For the text-containing cell, return its midpoint in [x, y] coordinate format. 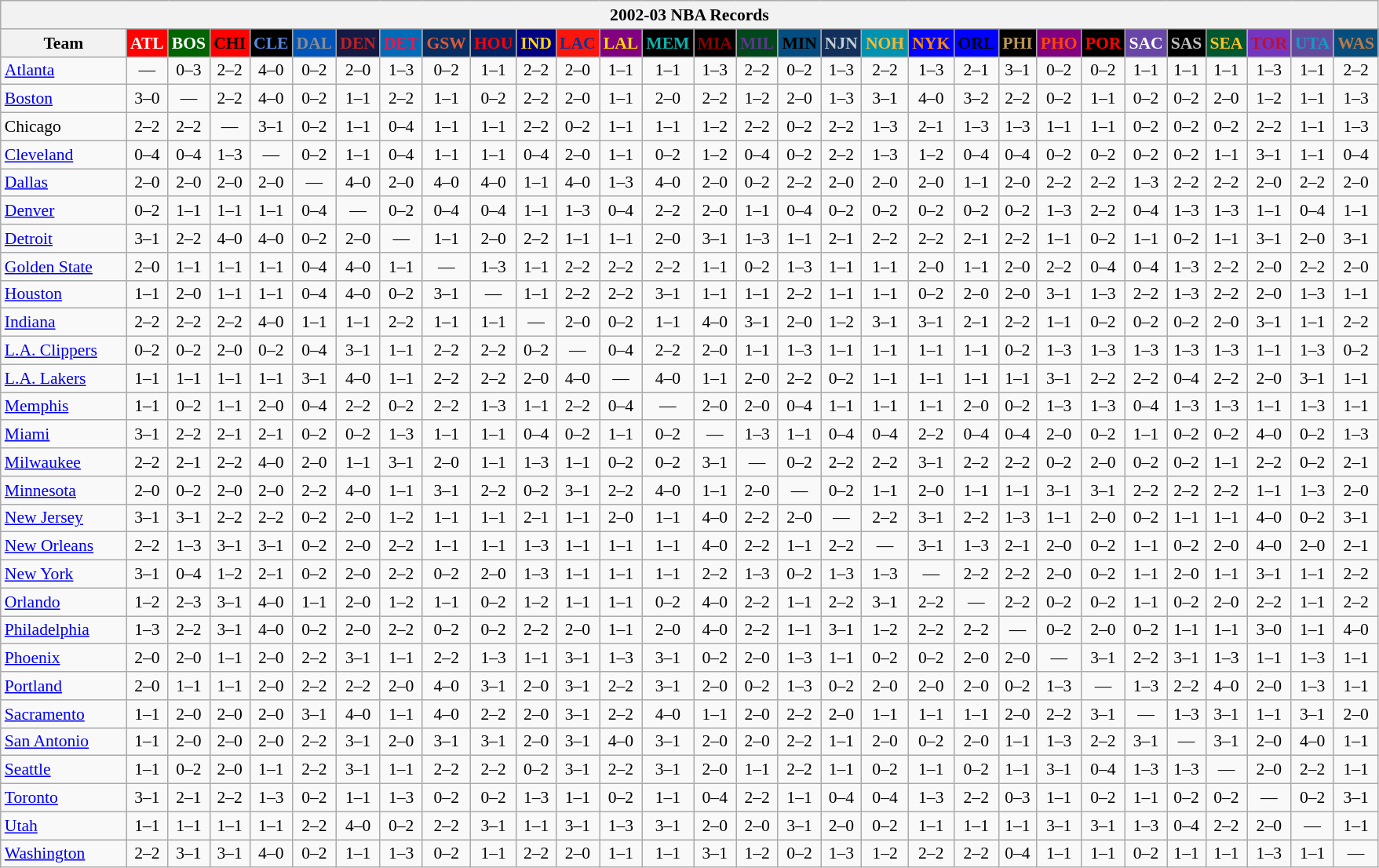
POR [1104, 43]
BOS [188, 43]
Boston [64, 99]
L.A. Clippers [64, 351]
Cleveland [64, 155]
NOH [885, 43]
PHO [1060, 43]
Phoenix [64, 658]
SAS [1187, 43]
MEM [667, 43]
Utah [64, 826]
CLE [272, 43]
San Antonio [64, 742]
Team [64, 43]
2002-03 NBA Records [689, 15]
MIN [799, 43]
New York [64, 574]
MIA [715, 43]
Miami [64, 435]
PHI [1017, 43]
DAL [315, 43]
Chicago [64, 127]
New Orleans [64, 546]
NYK [931, 43]
Milwaukee [64, 462]
Minnesota [64, 491]
UTA [1312, 43]
Portland [64, 686]
Memphis [64, 407]
SEA [1226, 43]
Houston [64, 294]
ATL [148, 43]
LAL [622, 43]
Philadelphia [64, 630]
IND [536, 43]
LAC [578, 43]
L.A. Lakers [64, 378]
Detroit [64, 239]
DET [402, 43]
MIL [757, 43]
Washington [64, 854]
Golden State [64, 267]
SAC [1146, 43]
Toronto [64, 798]
NJN [841, 43]
New Jersey [64, 518]
Dallas [64, 183]
WAS [1356, 43]
Sacramento [64, 714]
Indiana [64, 323]
Atlanta [64, 71]
HOU [493, 43]
Orlando [64, 602]
Denver [64, 211]
Seattle [64, 770]
2–3 [188, 602]
TOR [1270, 43]
GSW [446, 43]
ORL [976, 43]
CHI [229, 43]
3–2 [976, 99]
DEN [358, 43]
